Identify which cell holds the provided text, then report its [x, y] central coordinate. 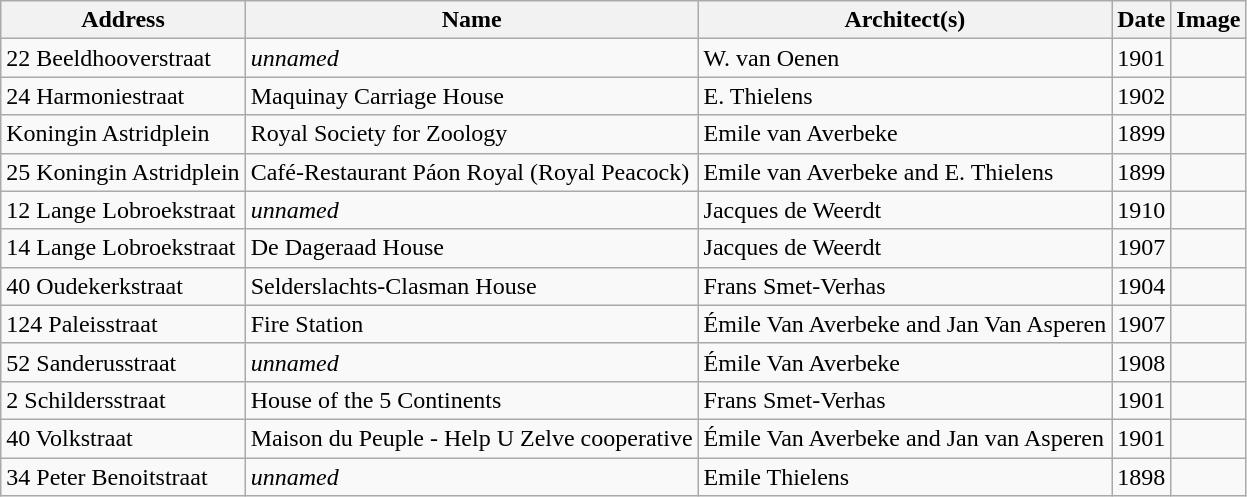
Address [123, 20]
24 Harmoniestraat [123, 96]
Émile Van Averbeke [905, 362]
40 Oudekerkstraat [123, 286]
E. Thielens [905, 96]
14 Lange Lobroekstraat [123, 248]
Koningin Astridplein [123, 134]
Café-Restaurant Páon Royal (Royal Peacock) [472, 172]
Date [1142, 20]
Maison du Peuple - Help U Zelve cooperative [472, 438]
1904 [1142, 286]
1898 [1142, 477]
2 Schildersstraat [123, 400]
House of the 5 Continents [472, 400]
52 Sanderusstraat [123, 362]
De Dageraad House [472, 248]
34 Peter Benoitstraat [123, 477]
Architect(s) [905, 20]
W. van Oenen [905, 58]
Emile van Averbeke and E. Thielens [905, 172]
40 Volkstraat [123, 438]
Royal Society for Zoology [472, 134]
Selderslachts-Clasman House [472, 286]
Image [1208, 20]
1910 [1142, 210]
124 Paleisstraat [123, 324]
Émile Van Averbeke and Jan Van Asperen [905, 324]
Fire Station [472, 324]
25 Koningin Astridplein [123, 172]
Emile Thielens [905, 477]
Emile van Averbeke [905, 134]
1902 [1142, 96]
Émile Van Averbeke and Jan van Asperen [905, 438]
Maquinay Carriage House [472, 96]
12 Lange Lobroekstraat [123, 210]
Name [472, 20]
1908 [1142, 362]
22 Beeldhooverstraat [123, 58]
